Output the (X, Y) coordinate of the center of the cell containing the given text.  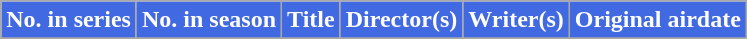
Original airdate (658, 20)
Director(s) (402, 20)
No. in series (69, 20)
No. in season (208, 20)
Writer(s) (516, 20)
Title (312, 20)
